Provide the (x, y) coordinate of the cell's center where the given text is located.  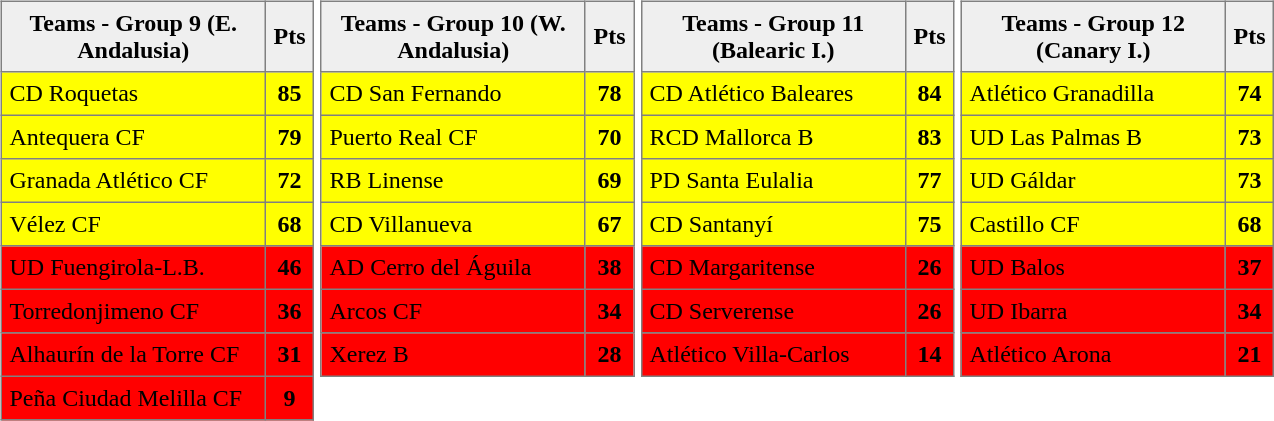
Xerez B (453, 355)
Teams - Group 9 (E. Andalusia) (133, 36)
RB Linense (453, 181)
Atlético Villa-Carlos (773, 355)
75 (929, 224)
Teams - Group 10 (W. Andalusia) (453, 36)
46 (289, 268)
CD Villanueva (453, 224)
Atlético Arona (1093, 355)
CD San Fernando (453, 94)
83 (929, 137)
UD Balos (1093, 268)
Puerto Real CF (453, 137)
Teams - Group 12 (Canary I.) (1093, 36)
UD Gáldar (1093, 181)
79 (289, 137)
CD Margaritense (773, 268)
36 (289, 311)
UD Fuengirola-L.B. (133, 268)
28 (609, 355)
31 (289, 355)
UD Las Palmas B (1093, 137)
70 (609, 137)
84 (929, 94)
77 (929, 181)
RCD Mallorca B (773, 137)
Castillo CF (1093, 224)
78 (609, 94)
Vélez CF (133, 224)
67 (609, 224)
Alhaurín de la Torre CF (133, 355)
Peña Ciudad Melilla CF (133, 398)
Antequera CF (133, 137)
CD Roquetas (133, 94)
UD Ibarra (1093, 311)
37 (1249, 268)
14 (929, 355)
Teams - Group 11 (Balearic I.) (773, 36)
CD Serverense (773, 311)
Arcos CF (453, 311)
Granada Atlético CF (133, 181)
AD Cerro del Águila (453, 268)
PD Santa Eulalia (773, 181)
38 (609, 268)
CD Santanyí (773, 224)
21 (1249, 355)
CD Atlético Baleares (773, 94)
72 (289, 181)
74 (1249, 94)
Atlético Granadilla (1093, 94)
9 (289, 398)
Torredonjimeno CF (133, 311)
69 (609, 181)
85 (289, 94)
